Determine the [X, Y] coordinate at the center of the cell enclosing the given text.  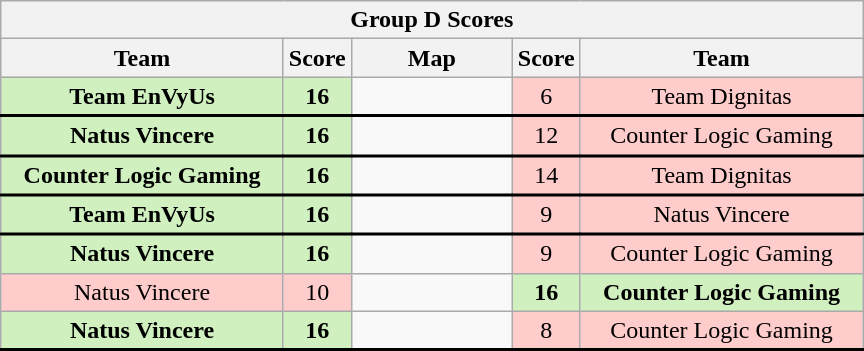
10 [317, 292]
8 [546, 330]
6 [546, 96]
Map [432, 58]
14 [546, 175]
Group D Scores [432, 20]
12 [546, 136]
